Return (X, Y) of the center of cell containing provided text 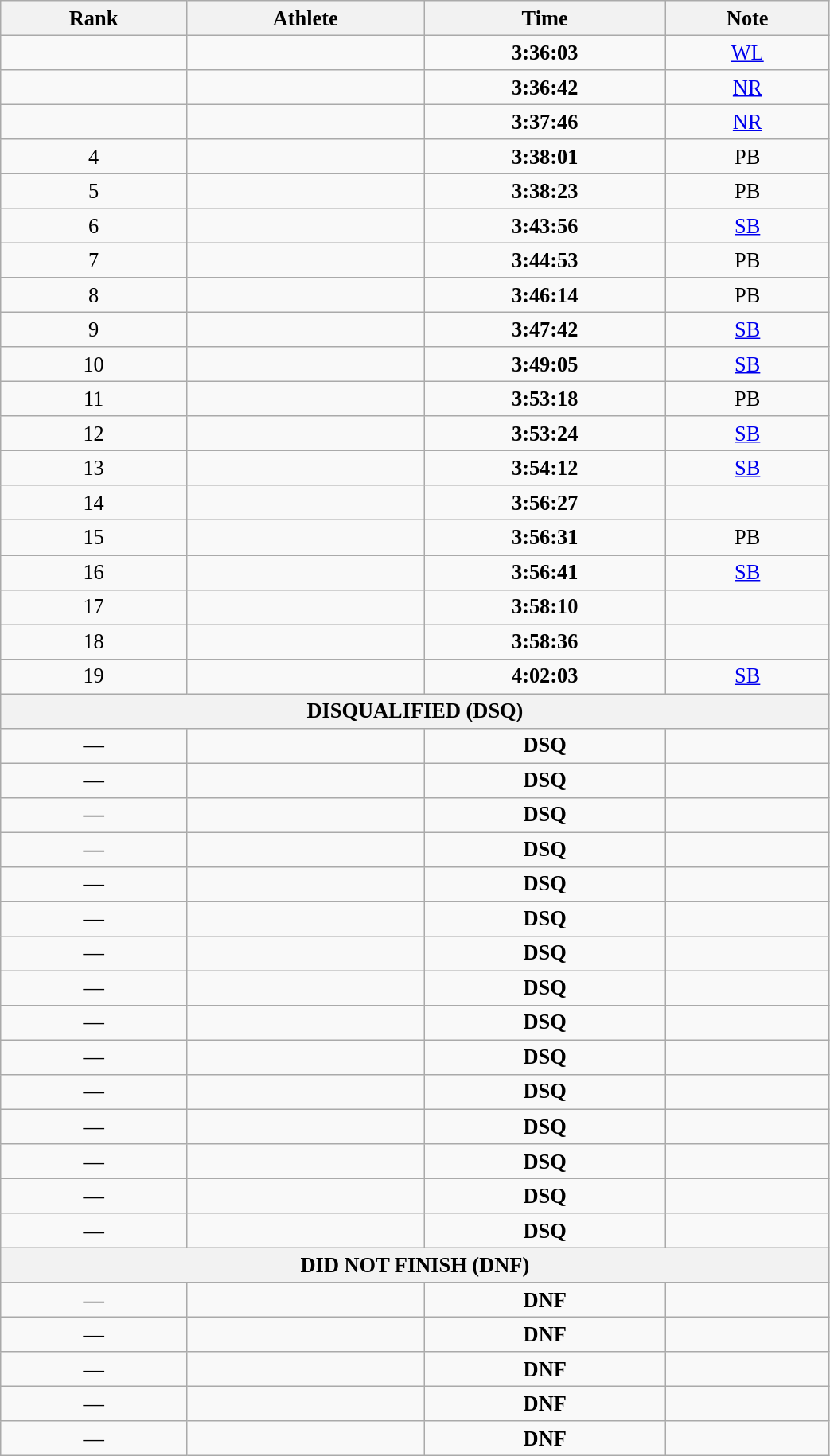
Athlete (306, 18)
12 (94, 434)
3:47:42 (544, 329)
3:38:23 (544, 191)
19 (94, 676)
3:53:18 (544, 399)
3:56:27 (544, 503)
4:02:03 (544, 676)
3:36:42 (544, 87)
18 (94, 641)
11 (94, 399)
DISQUALIFIED (DSQ) (415, 710)
DID NOT FINISH (DNF) (415, 1265)
3:37:46 (544, 122)
4 (94, 157)
15 (94, 538)
3:54:12 (544, 468)
Rank (94, 18)
9 (94, 329)
Time (544, 18)
6 (94, 226)
5 (94, 191)
13 (94, 468)
14 (94, 503)
8 (94, 295)
3:44:53 (544, 260)
3:38:01 (544, 157)
3:46:14 (544, 295)
3:43:56 (544, 226)
3:58:10 (544, 607)
3:58:36 (544, 641)
3:56:31 (544, 538)
3:36:03 (544, 53)
10 (94, 364)
3:49:05 (544, 364)
3:56:41 (544, 572)
Note (747, 18)
WL (747, 53)
17 (94, 607)
7 (94, 260)
16 (94, 572)
3:53:24 (544, 434)
